Provide the [X, Y] coordinate of the cell's center where the given text is located.  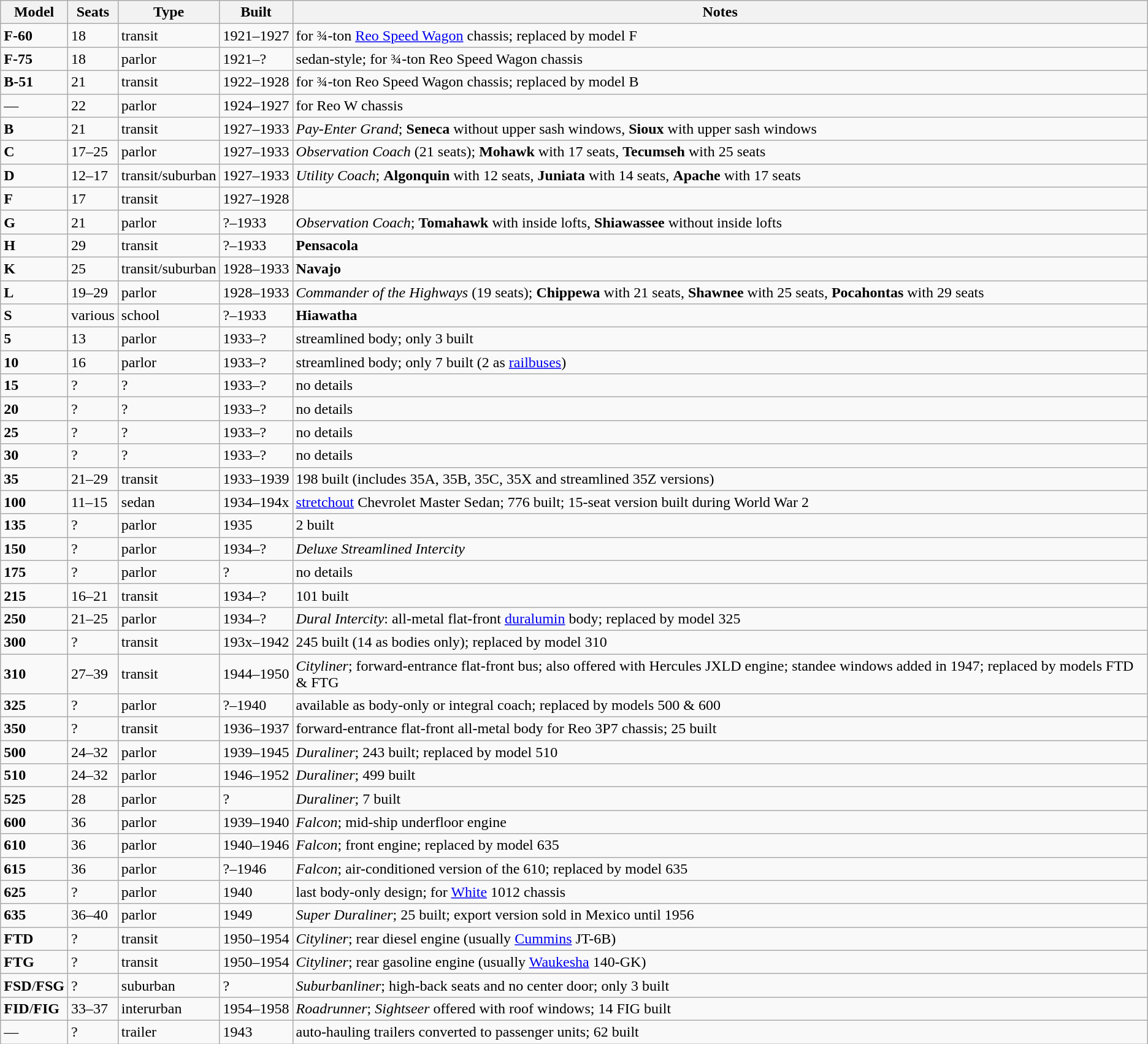
Built [256, 12]
Pensacola [720, 245]
Duraliner; 499 built [720, 775]
Hiawatha [720, 316]
school [169, 316]
C [34, 152]
600 [34, 822]
1949 [256, 915]
175 [34, 572]
1934–194x [256, 502]
525 [34, 799]
16–21 [93, 595]
Falcon; front engine; replaced by model 635 [720, 845]
Navajo [720, 269]
K [34, 269]
1939–1940 [256, 822]
1940–1946 [256, 845]
21–29 [93, 479]
Commander of the Highways (19 seats); Chippewa with 21 seats, Shawnee with 25 seats, Pocahontas with 29 seats [720, 292]
Falcon; mid-ship underfloor engine [720, 822]
1946–1952 [256, 775]
FTD [34, 939]
215 [34, 595]
Cityliner; rear gasoline engine (usually Waukesha 140-GK) [720, 962]
20 [34, 409]
FTG [34, 962]
?–1940 [256, 706]
Duraliner; 7 built [720, 799]
300 [34, 642]
193x–1942 [256, 642]
1940 [256, 892]
G [34, 222]
1933–1939 [256, 479]
various [93, 316]
5 [34, 339]
D [34, 175]
101 built [720, 595]
1924–1927 [256, 105]
1935 [256, 525]
Deluxe Streamlined Intercity [720, 549]
13 [93, 339]
350 [34, 729]
36–40 [93, 915]
Observation Coach (21 seats); Mohawk with 17 seats, Tecumseh with 25 seats [720, 152]
1921–? [256, 59]
Notes [720, 12]
635 [34, 915]
trailer [169, 1032]
Cityliner; forward-entrance flat-front bus; also offered with Hercules JXLD engine; standee windows added in 1947; replaced by models FTD & FTG [720, 673]
B [34, 129]
Type [169, 12]
Suburbanliner; high-back seats and no center door; only 3 built [720, 985]
Model [34, 12]
15 [34, 386]
F-75 [34, 59]
10 [34, 362]
16 [93, 362]
35 [34, 479]
28 [93, 799]
forward-entrance flat-front all-metal body for Reo 3P7 chassis; 25 built [720, 729]
stretchout Chevrolet Master Sedan; 776 built; 15-seat version built during World War 2 [720, 502]
interurban [169, 1008]
Utility Coach; Algonquin with 12 seats, Juniata with 14 seats, Apache with 17 seats [720, 175]
1921–1927 [256, 36]
29 [93, 245]
Falcon; air-conditioned version of the 610; replaced by model 635 [720, 869]
for Reo W chassis [720, 105]
L [34, 292]
auto-hauling trailers converted to passenger units; 62 built [720, 1032]
17 [93, 199]
FSD/FSG [34, 985]
22 [93, 105]
suburban [169, 985]
500 [34, 752]
Dural Intercity: all-metal flat-front duralumin body; replaced by model 325 [720, 619]
310 [34, 673]
last body-only design; for White 1012 chassis [720, 892]
F [34, 199]
325 [34, 706]
sedan [169, 502]
Duraliner; 243 built; replaced by model 510 [720, 752]
1944–1950 [256, 673]
510 [34, 775]
245 built (14 as bodies only); replaced by model 310 [720, 642]
19–29 [93, 292]
27–39 [93, 673]
615 [34, 869]
1936–1937 [256, 729]
available as body-only or integral coach; replaced by models 500 & 600 [720, 706]
610 [34, 845]
33–37 [93, 1008]
sedan-style; for ¾-ton Reo Speed Wagon chassis [720, 59]
S [34, 316]
for ¾-ton Reo Speed Wagon chassis; replaced by model B [720, 82]
12–17 [93, 175]
17–25 [93, 152]
H [34, 245]
625 [34, 892]
250 [34, 619]
11–15 [93, 502]
B-51 [34, 82]
135 [34, 525]
Seats [93, 12]
198 built (includes 35A, 35B, 35C, 35X and streamlined 35Z versions) [720, 479]
streamlined body; only 7 built (2 as railbuses) [720, 362]
for ¾-ton Reo Speed Wagon chassis; replaced by model F [720, 36]
2 built [720, 525]
Cityliner; rear diesel engine (usually Cummins JT-6B) [720, 939]
?–1946 [256, 869]
1927–1928 [256, 199]
1954–1958 [256, 1008]
streamlined body; only 3 built [720, 339]
FID/FIG [34, 1008]
1943 [256, 1032]
Roadrunner; Sightseer offered with roof windows; 14 FIG built [720, 1008]
100 [34, 502]
1922–1928 [256, 82]
F-60 [34, 36]
Super Duraliner; 25 built; export version sold in Mexico until 1956 [720, 915]
Pay-Enter Grand; Seneca without upper sash windows, Sioux with upper sash windows [720, 129]
Observation Coach; Tomahawk with inside lofts, Shiawassee without inside lofts [720, 222]
30 [34, 455]
150 [34, 549]
1939–1945 [256, 752]
21–25 [93, 619]
